Capture the cell that displays the provided text and extract its [x, y] central coordinate. 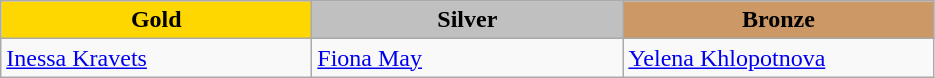
Inessa Kravets [156, 58]
Silver [468, 20]
Gold [156, 20]
Bronze [778, 20]
Yelena Khlopotnova [778, 58]
Fiona May [468, 58]
